Extract the [x, y] coordinate from the center of the cell holding the provided text.  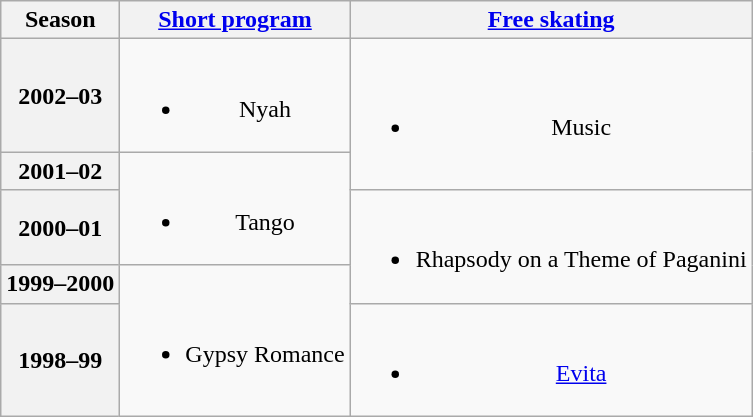
Music [551, 114]
Free skating [551, 20]
2002–03 [60, 96]
Evita [551, 360]
2001–02 [60, 171]
Nyah [235, 96]
Tango [235, 208]
Season [60, 20]
2000–01 [60, 228]
Gypsy Romance [235, 340]
1998–99 [60, 360]
Rhapsody on a Theme of Paganini [551, 246]
Short program [235, 20]
1999–2000 [60, 284]
